Output the [X, Y] coordinate of the center of the cell containing the given text.  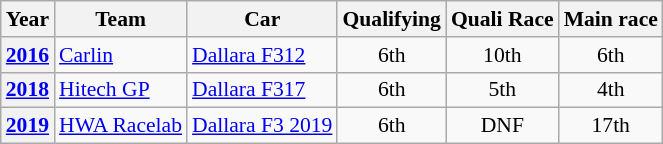
Year [28, 19]
Carlin [120, 55]
HWA Racelab [120, 126]
Dallara F312 [262, 55]
Car [262, 19]
Team [120, 19]
5th [502, 90]
2018 [28, 90]
Hitech GP [120, 90]
Quali Race [502, 19]
Main race [611, 19]
DNF [502, 126]
2016 [28, 55]
Qualifying [391, 19]
Dallara F3 2019 [262, 126]
10th [502, 55]
4th [611, 90]
Dallara F317 [262, 90]
17th [611, 126]
2019 [28, 126]
